Provide the [X, Y] coordinate of the cell's center where the given text is located.  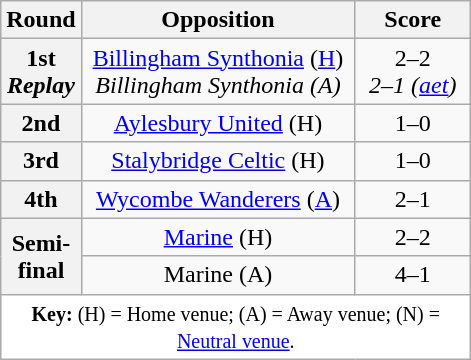
2–2 [413, 237]
Score [413, 20]
Marine (A) [218, 275]
Key: (H) = Home venue; (A) = Away venue; (N) = Neutral venue. [236, 326]
Stalybridge Celtic (H) [218, 161]
Billingham Synthonia (H)Billingham Synthonia (A) [218, 72]
1stReplay [41, 72]
2–1 [413, 199]
Aylesbury United (H) [218, 123]
Opposition [218, 20]
Marine (H) [218, 237]
4th [41, 199]
3rd [41, 161]
Round [41, 20]
4–1 [413, 275]
Semi-final [41, 256]
2nd [41, 123]
2–22–1 (aet) [413, 72]
Wycombe Wanderers (A) [218, 199]
